Locate the cell with the specified text and output its [X, Y] center coordinate. 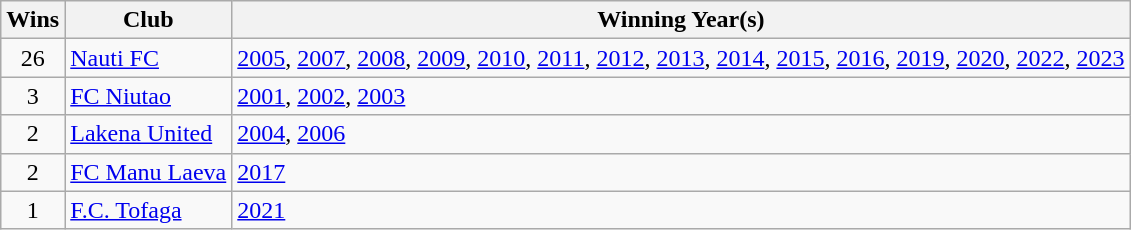
2001, 2002, 2003 [681, 96]
Winning Year(s) [681, 20]
Wins [33, 20]
Nauti FC [148, 58]
2005, 2007, 2008, 2009, 2010, 2011, 2012, 2013, 2014, 2015, 2016, 2019, 2020, 2022, 2023 [681, 58]
3 [33, 96]
Lakena United [148, 134]
F.C. Tofaga [148, 210]
26 [33, 58]
FC Manu Laeva [148, 172]
Club [148, 20]
1 [33, 210]
2021 [681, 210]
2004, 2006 [681, 134]
FC Niutao [148, 96]
2017 [681, 172]
